Scan for the cell matching the given text and deliver its [X, Y] coordinate at center. 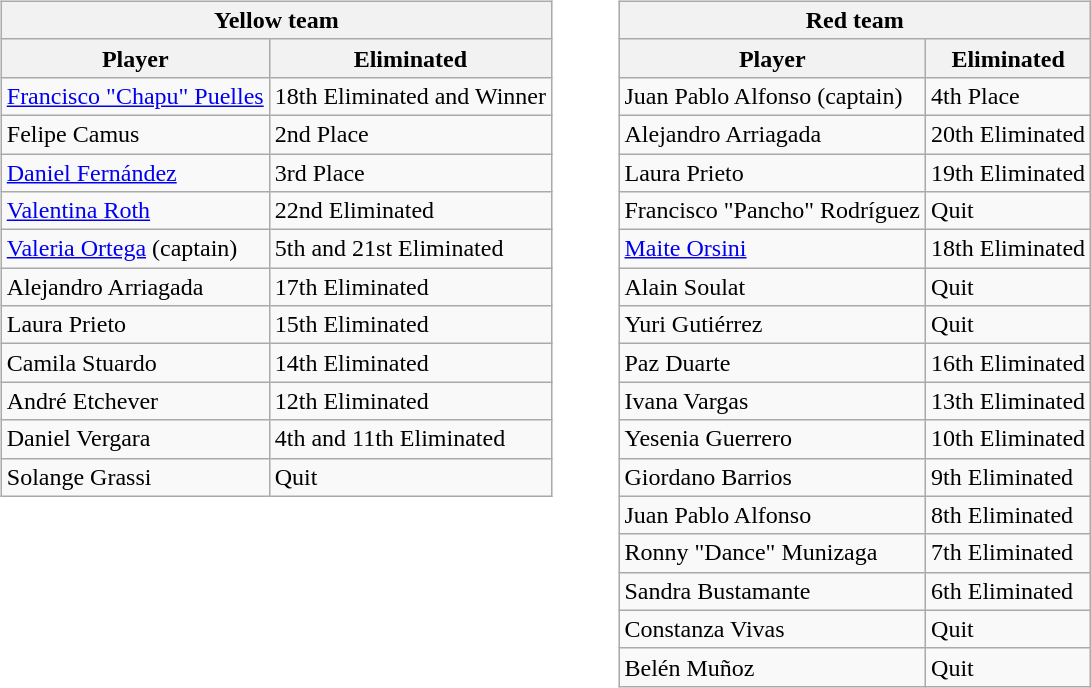
Yesenia Guerrero [772, 439]
Juan Pablo Alfonso [772, 515]
8th Eliminated [1008, 515]
2nd Place [410, 134]
Daniel Fernández [135, 173]
9th Eliminated [1008, 477]
6th Eliminated [1008, 591]
Solange Grassi [135, 477]
Red team [855, 20]
Daniel Vergara [135, 439]
Ivana Vargas [772, 401]
Alain Soulat [772, 287]
Yellow team [276, 20]
Juan Pablo Alfonso (captain) [772, 96]
André Etchever [135, 401]
18th Eliminated [1008, 249]
5th and 21st Eliminated [410, 249]
13th Eliminated [1008, 401]
Belén Muñoz [772, 667]
Felipe Camus [135, 134]
18th Eliminated and Winner [410, 96]
19th Eliminated [1008, 173]
Valeria Ortega (captain) [135, 249]
Francisco "Chapu" Puelles [135, 96]
20th Eliminated [1008, 134]
Maite Orsini [772, 249]
Camila Stuardo [135, 363]
Paz Duarte [772, 363]
16th Eliminated [1008, 363]
7th Eliminated [1008, 553]
Giordano Barrios [772, 477]
Valentina Roth [135, 211]
15th Eliminated [410, 325]
10th Eliminated [1008, 439]
22nd Eliminated [410, 211]
Sandra Bustamante [772, 591]
3rd Place [410, 173]
Constanza Vivas [772, 629]
Ronny "Dance" Munizaga [772, 553]
4th and 11th Eliminated [410, 439]
12th Eliminated [410, 401]
Yuri Gutiérrez [772, 325]
14th Eliminated [410, 363]
17th Eliminated [410, 287]
4th Place [1008, 96]
Francisco "Pancho" Rodríguez [772, 211]
